Search for the cell housing the specified text and yield its (X, Y) center coordinate. 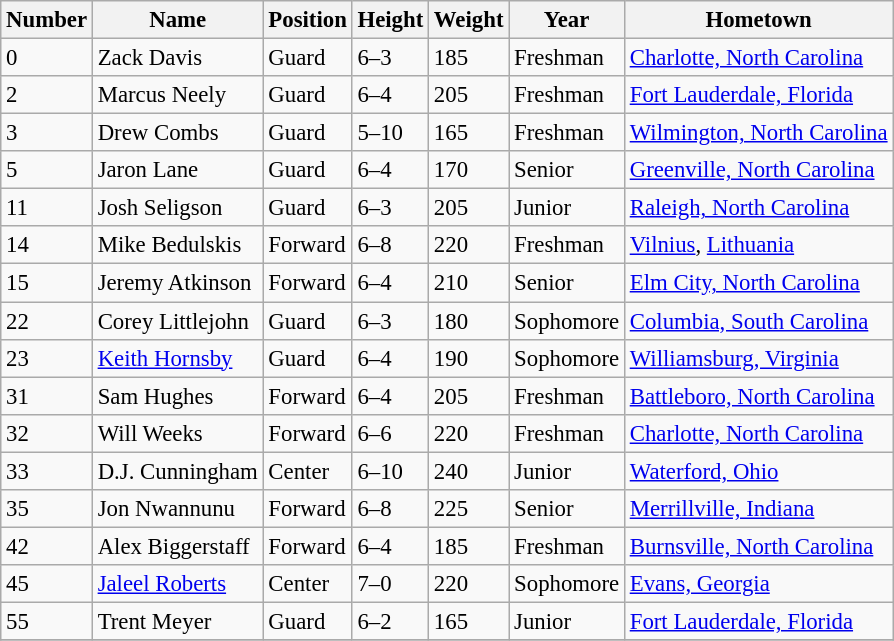
Burnsville, North Carolina (758, 546)
Vilnius, Lithuania (758, 245)
3 (47, 133)
Mike Bedulskis (178, 245)
Zack Davis (178, 58)
6–6 (390, 433)
Keith Hornsby (178, 358)
Position (308, 20)
11 (47, 208)
Waterford, Ohio (758, 471)
190 (469, 358)
Marcus Neely (178, 95)
5 (47, 170)
Alex Biggerstaff (178, 546)
7–0 (390, 584)
210 (469, 283)
Year (567, 20)
180 (469, 321)
6–2 (390, 621)
Jeremy Atkinson (178, 283)
31 (47, 396)
Jaleel Roberts (178, 584)
5–10 (390, 133)
Wilmington, North Carolina (758, 133)
Williamsburg, Virginia (758, 358)
Sam Hughes (178, 396)
Hometown (758, 20)
Greenville, North Carolina (758, 170)
Height (390, 20)
Weight (469, 20)
Name (178, 20)
Battleboro, North Carolina (758, 396)
55 (47, 621)
2 (47, 95)
15 (47, 283)
Merrillville, Indiana (758, 509)
32 (47, 433)
35 (47, 509)
6–10 (390, 471)
14 (47, 245)
Evans, Georgia (758, 584)
23 (47, 358)
Jaron Lane (178, 170)
Drew Combs (178, 133)
Elm City, North Carolina (758, 283)
45 (47, 584)
Number (47, 20)
Josh Seligson (178, 208)
Raleigh, North Carolina (758, 208)
Corey Littlejohn (178, 321)
170 (469, 170)
D.J. Cunningham (178, 471)
42 (47, 546)
Jon Nwannunu (178, 509)
Columbia, South Carolina (758, 321)
240 (469, 471)
0 (47, 58)
Will Weeks (178, 433)
Trent Meyer (178, 621)
22 (47, 321)
33 (47, 471)
225 (469, 509)
